Scan for the cell matching the given text and deliver its [x, y] coordinate at center. 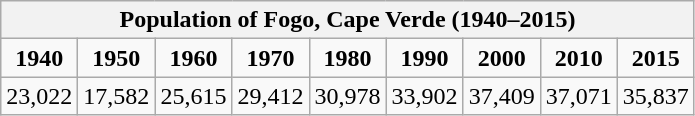
37,071 [578, 96]
35,837 [656, 96]
2010 [578, 58]
23,022 [40, 96]
Population of Fogo, Cape Verde (1940–2015) [348, 20]
1940 [40, 58]
37,409 [502, 96]
1960 [194, 58]
1990 [424, 58]
1970 [270, 58]
17,582 [116, 96]
25,615 [194, 96]
1980 [348, 58]
1950 [116, 58]
30,978 [348, 96]
2000 [502, 58]
2015 [656, 58]
29,412 [270, 96]
33,902 [424, 96]
